Locate the cell with the specified text and output its (X, Y) center coordinate. 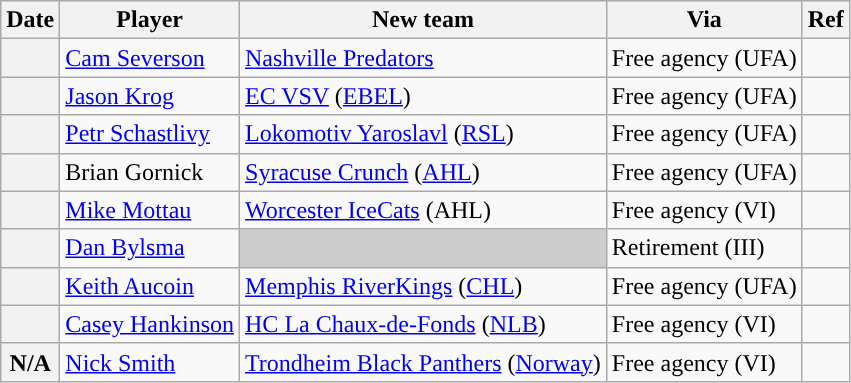
Lokomotiv Yaroslavl (RSL) (424, 134)
Syracuse Crunch (AHL) (424, 172)
HC La Chaux-de-Fonds (NLB) (424, 324)
Nick Smith (150, 362)
New team (424, 20)
Cam Severson (150, 58)
Casey Hankinson (150, 324)
Keith Aucoin (150, 286)
Worcester IceCats (AHL) (424, 210)
Via (704, 20)
Dan Bylsma (150, 248)
Ref (826, 20)
Memphis RiverKings (CHL) (424, 286)
EC VSV (EBEL) (424, 96)
Nashville Predators (424, 58)
N/A (30, 362)
Petr Schastlivy (150, 134)
Trondheim Black Panthers (Norway) (424, 362)
Retirement (III) (704, 248)
Jason Krog (150, 96)
Brian Gornick (150, 172)
Date (30, 20)
Mike Mottau (150, 210)
Player (150, 20)
